Locate the cell with the specified text and output its [x, y] center coordinate. 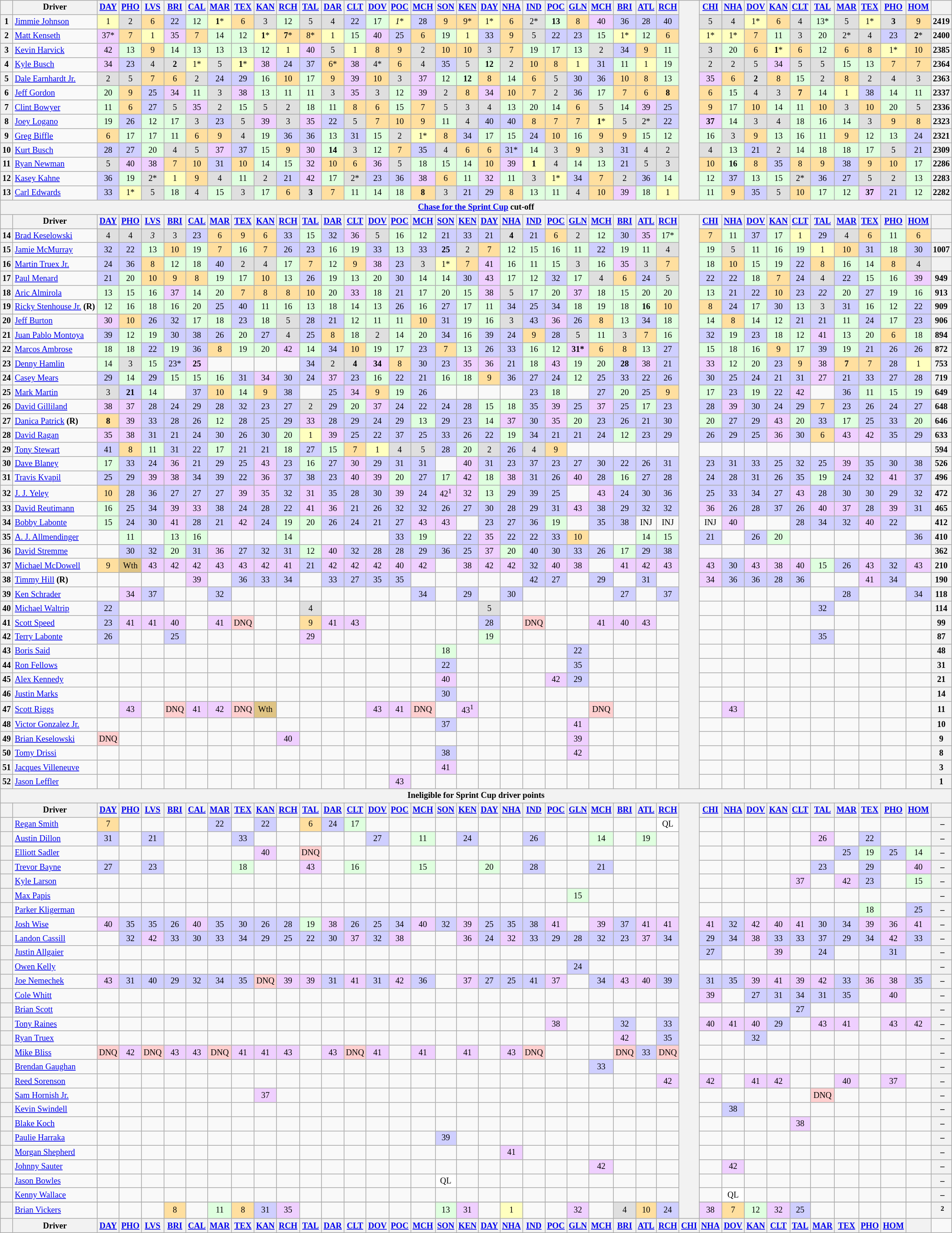
2283 [942, 178]
Timmy Hill (R) [55, 580]
872 [942, 350]
Kenny Wallace [55, 1195]
Jason Bowles [55, 1181]
Brian Vickers [55, 1211]
Justin Allgaier [55, 953]
Paul Menard [55, 278]
Josh Wise [55, 924]
Jimmie Johnson [55, 22]
Johnny Sauter [55, 1167]
2337 [942, 93]
Jeff Gordon [55, 93]
Ryan Newman [55, 165]
50 [6, 753]
Max Papis [55, 896]
Brad Keselowski [55, 236]
913 [942, 293]
Aric Almirola [55, 293]
2321 [942, 135]
431 [467, 709]
Dave Blaney [55, 464]
Tony Raines [55, 1024]
Tomy Drissi [55, 753]
Cole Whitt [55, 996]
2286 [942, 165]
Danica Patrick (R) [55, 421]
Kevin Harvick [55, 50]
Scott Riggs [55, 709]
Victor Gonzalez Jr. [55, 725]
2364 [942, 65]
37* [108, 36]
J. J. Yeley [55, 493]
Joe Nemechek [55, 981]
Trevor Bayne [55, 867]
Ricky Stenhouse Jr. (R) [55, 307]
496 [942, 478]
412 [942, 523]
7* [288, 36]
6* [333, 65]
Kyle Larson [55, 881]
Juan Pablo Montoya [55, 336]
David Reutimann [55, 508]
A. J. Allmendinger [55, 537]
47 [6, 709]
Joey Logano [55, 122]
2282 [942, 193]
49 [6, 739]
909 [942, 307]
44 [6, 666]
210 [942, 566]
Regan Smith [55, 825]
Carl Edwards [55, 193]
Reed Sorenson [55, 1081]
Morgan Shepherd [55, 1152]
362 [942, 551]
17* [668, 236]
Kasey Kahne [55, 178]
894 [942, 336]
Jacques Villeneuve [55, 767]
190 [942, 580]
Brian Scott [55, 1010]
906 [942, 321]
2419 [942, 22]
Terry Labonte [55, 637]
465 [942, 508]
Owen Kelly [55, 967]
118 [942, 594]
410 [942, 537]
87 [942, 637]
Jeff Burton [55, 321]
Sam Hornish Jr. [55, 1096]
Clint Bowyer [55, 107]
114 [942, 608]
526 [942, 464]
52 [6, 782]
Alex Kennedy [55, 680]
Scott Speed [55, 623]
4* [377, 65]
Jamie McMurray [55, 250]
Brendan Gaughan [55, 1067]
Tony Stewart [55, 449]
David Gilliland [55, 406]
2385 [942, 50]
Casey Mears [55, 378]
Austin Dillon [55, 838]
99 [942, 623]
Denny Hamlin [55, 364]
13* [823, 22]
633 [942, 436]
649 [942, 393]
594 [942, 449]
648 [942, 406]
949 [942, 278]
Matt Kenseth [55, 36]
Dale Earnhardt Jr. [55, 79]
Brian Keselowski [55, 739]
Boris Said [55, 651]
Justin Marks [55, 694]
46 [6, 694]
45 [6, 680]
Parker Kligerman [55, 910]
Travis Kvapil [55, 478]
Elliott Sadler [55, 853]
Chase for the Sprint Cup cut-off [476, 207]
Ryan Truex [55, 1038]
2323 [942, 122]
2400 [942, 36]
9* [467, 22]
753 [942, 364]
Ron Fellows [55, 666]
Martin Truex Jr. [55, 265]
Kevin Swindell [55, 1109]
Paulie Harraka [55, 1138]
472 [942, 493]
Kurt Busch [55, 150]
Marcos Ambrose [55, 350]
719 [942, 378]
Michael Waltrip [55, 608]
David Stremme [55, 551]
Michael McDowell [55, 566]
2363 [942, 79]
2336 [942, 107]
Ineligible for Sprint Cup driver points [476, 796]
Landon Cassill [55, 938]
Kyle Busch [55, 65]
646 [942, 421]
23* [175, 364]
Bobby Labonte [55, 523]
Jason Leffler [55, 782]
David Ragan [55, 436]
Ken Schrader [55, 594]
Blake Koch [55, 1124]
2309 [942, 150]
Greg Biffle [55, 135]
Mike Bliss [55, 1053]
1007 [942, 250]
421 [446, 493]
51 [6, 767]
8* [311, 36]
Mark Martin [55, 393]
